Identify which cell holds the provided text, then report its [X, Y] central coordinate. 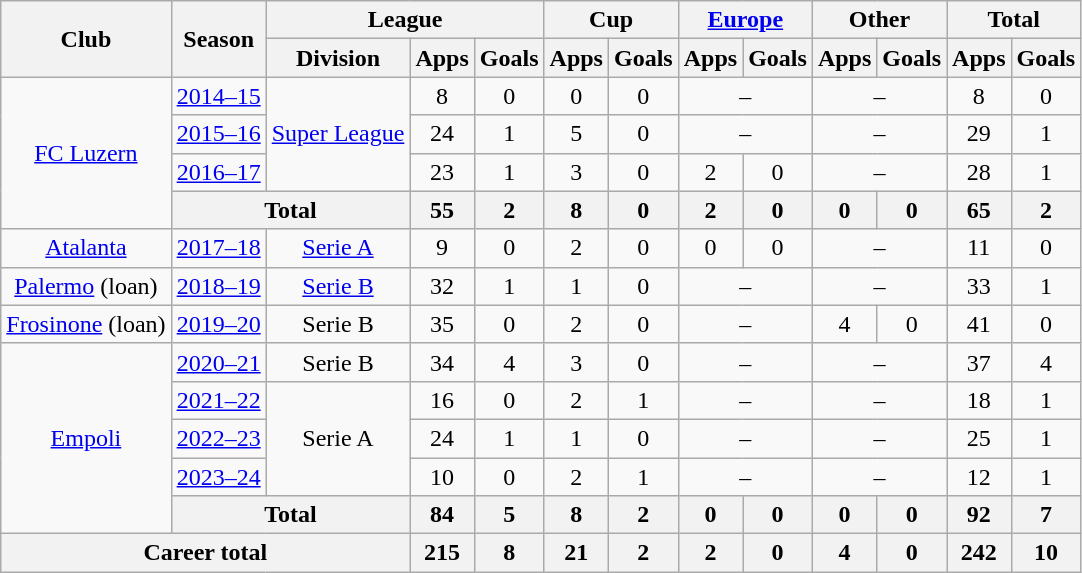
2018–19 [218, 286]
Frosinone (loan) [86, 324]
2022–23 [218, 438]
2015–16 [218, 134]
242 [979, 553]
41 [979, 324]
2016–17 [218, 172]
2017–18 [218, 248]
Europe [745, 20]
28 [979, 172]
Other [879, 20]
Career total [206, 553]
23 [442, 172]
League [405, 20]
Division [338, 58]
21 [576, 553]
2021–22 [218, 400]
2014–15 [218, 96]
92 [979, 515]
215 [442, 553]
16 [442, 400]
12 [979, 477]
Super League [338, 134]
55 [442, 210]
9 [442, 248]
Cup [611, 20]
34 [442, 362]
FC Luzern [86, 153]
Club [86, 39]
7 [1046, 515]
2019–20 [218, 324]
65 [979, 210]
Palermo (loan) [86, 286]
35 [442, 324]
84 [442, 515]
Atalanta [86, 248]
32 [442, 286]
Empoli [86, 438]
25 [979, 438]
2020–21 [218, 362]
2023–24 [218, 477]
29 [979, 134]
33 [979, 286]
11 [979, 248]
37 [979, 362]
Season [218, 39]
18 [979, 400]
